Pinpoint the cell where the given text exists, returning its (x, y) midpoint coordinate. 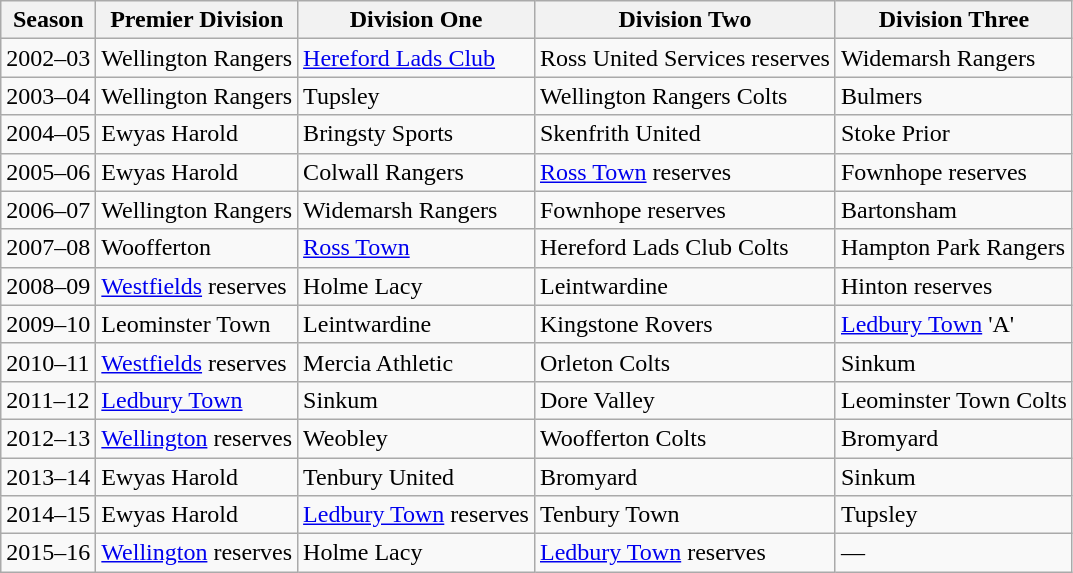
2015–16 (48, 553)
Premier Division (197, 20)
Bartonsham (954, 210)
Ross United Services reserves (684, 58)
Colwall Rangers (416, 172)
Kingstone Rovers (684, 324)
2013–14 (48, 477)
2007–08 (48, 248)
Tenbury Town (684, 515)
Ross Town reserves (684, 172)
Division Three (954, 20)
Bringsty Sports (416, 134)
2003–04 (48, 96)
Ledbury Town 'A' (954, 324)
— (954, 553)
2012–13 (48, 438)
Leominster Town Colts (954, 400)
Hinton reserves (954, 286)
2005–06 (48, 172)
Ledbury Town (197, 400)
Season (48, 20)
Woofferton (197, 248)
2008–09 (48, 286)
Stoke Prior (954, 134)
Division One (416, 20)
Tenbury United (416, 477)
Hampton Park Rangers (954, 248)
2011–12 (48, 400)
Hereford Lads Club Colts (684, 248)
2009–10 (48, 324)
Weobley (416, 438)
Woofferton Colts (684, 438)
Wellington Rangers Colts (684, 96)
2010–11 (48, 362)
2006–07 (48, 210)
Orleton Colts (684, 362)
2002–03 (48, 58)
Division Two (684, 20)
Skenfrith United (684, 134)
Ross Town (416, 248)
Bulmers (954, 96)
2014–15 (48, 515)
2004–05 (48, 134)
Leominster Town (197, 324)
Hereford Lads Club (416, 58)
Mercia Athletic (416, 362)
Dore Valley (684, 400)
